Determine the [X, Y] coordinate at the center of the cell enclosing the given text.  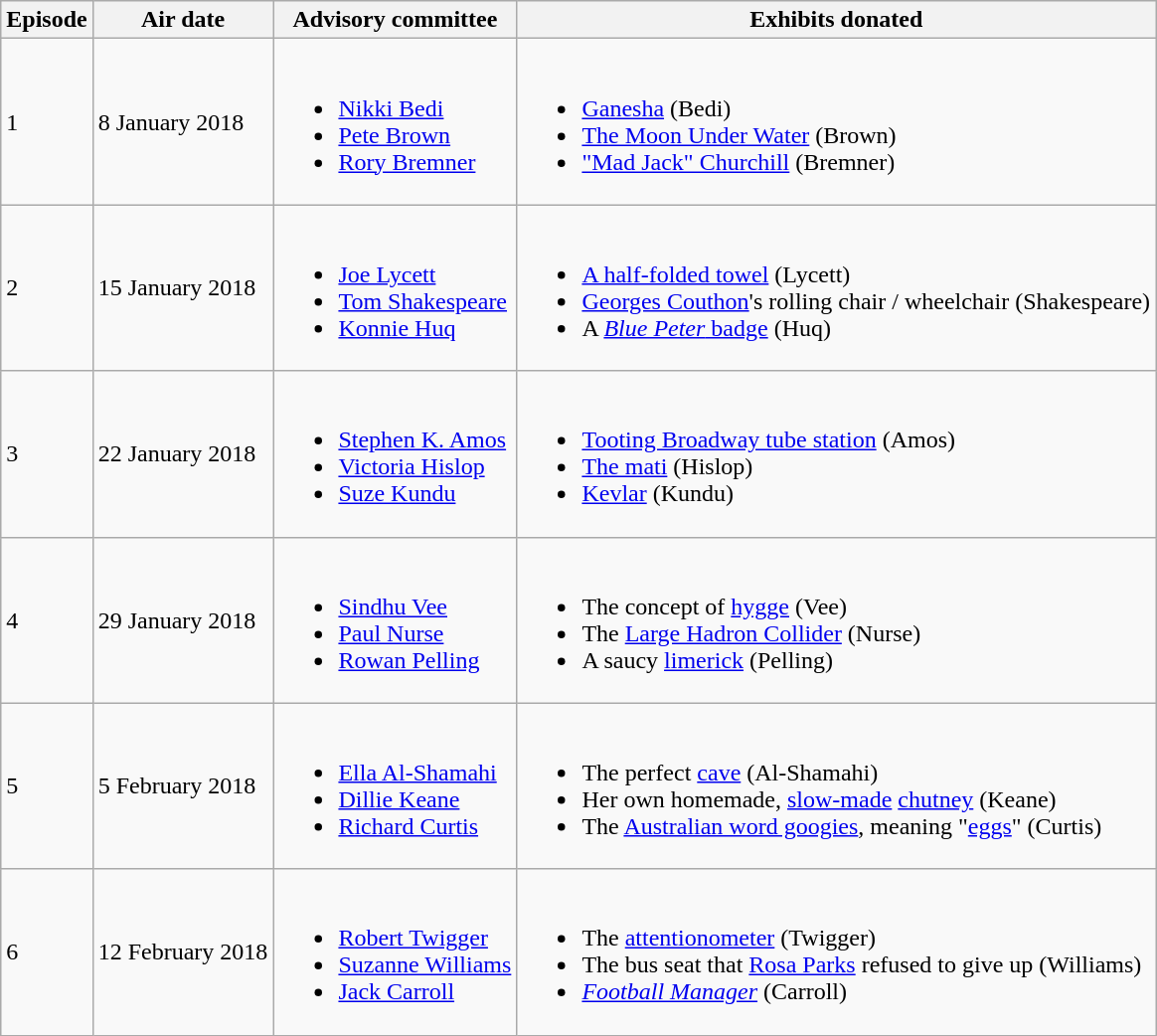
22 January 2018 [183, 453]
Advisory committee [396, 20]
Tooting Broadway tube station (Amos)The mati (Hislop)Kevlar (Kundu) [837, 453]
The concept of hygge (Vee)The Large Hadron Collider (Nurse)A saucy limerick (Pelling) [837, 620]
6 [47, 952]
The perfect cave (Al-Shamahi)Her own homemade, slow-made chutney (Keane)The Australian word googies, meaning "eggs" (Curtis) [837, 785]
Ganesha (Bedi)The Moon Under Water (Brown)"Mad Jack" Churchill (Bremner) [837, 121]
Ella Al-ShamahiDillie KeaneRichard Curtis [396, 785]
Joe LycettTom ShakespeareKonnie Huq [396, 288]
4 [47, 620]
The attentionometer (Twigger)The bus seat that Rosa Parks refused to give up (Williams)Football Manager (Carroll) [837, 952]
Stephen K. AmosVictoria HislopSuze Kundu [396, 453]
Exhibits donated [837, 20]
5 [47, 785]
Nikki BediPete BrownRory Bremner [396, 121]
29 January 2018 [183, 620]
12 February 2018 [183, 952]
8 January 2018 [183, 121]
1 [47, 121]
A half-folded towel (Lycett)Georges Couthon's rolling chair / wheelchair (Shakespeare)A Blue Peter badge (Huq) [837, 288]
3 [47, 453]
15 January 2018 [183, 288]
Air date [183, 20]
5 February 2018 [183, 785]
2 [47, 288]
Episode [47, 20]
Sindhu VeePaul NurseRowan Pelling [396, 620]
Robert TwiggerSuzanne WilliamsJack Carroll [396, 952]
